Determine the [X, Y] coordinate at the center of the cell enclosing the given text.  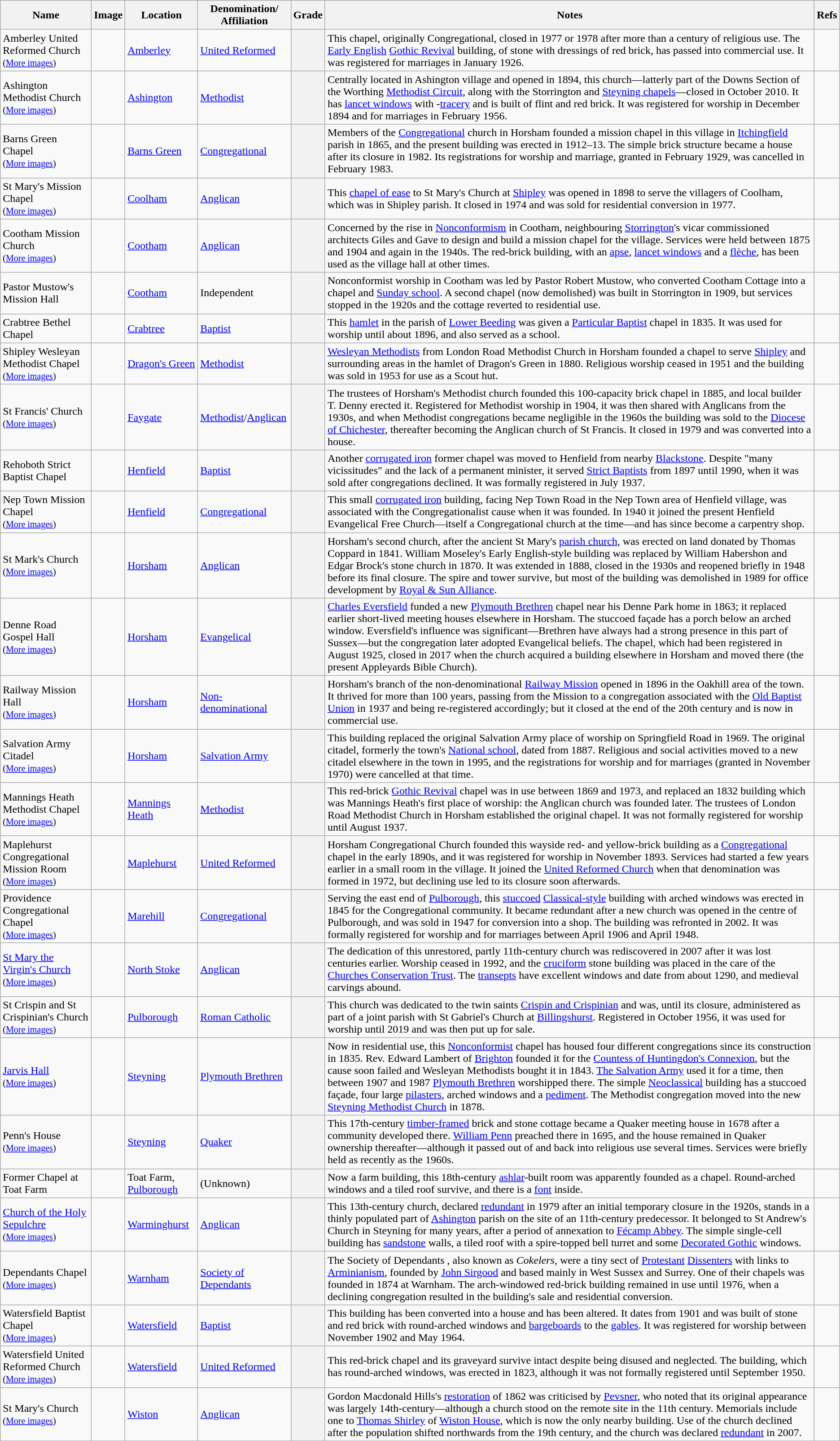
Quaker [244, 1142]
St Mary the Virgin's Church(More images) [46, 969]
Refs [827, 15]
Methodist/Anglican [244, 417]
Mannings Heath Methodist Chapel(More images) [46, 810]
Non-denominational [244, 703]
Church of the Holy Sepulchre(More images) [46, 1224]
Salvation Army Citadel(More images) [46, 756]
Denne Road Gospel Hall(More images) [46, 637]
Grade [308, 15]
Salvation Army [244, 756]
Amberley [162, 50]
Coolham [162, 198]
Barns Green Chapel(More images) [46, 151]
Mannings Heath [162, 810]
Watersfield Baptist Chapel(More images) [46, 1325]
Crabtree Bethel Chapel [46, 328]
Railway Mission Hall(More images) [46, 703]
Amberley United Reformed Church(More images) [46, 50]
North Stoke [162, 969]
Watersfield United Reformed Church(More images) [46, 1367]
Wiston [162, 1415]
Toat Farm, Pulborough [162, 1183]
Warnham [162, 1278]
Pastor Mustow's Mission Hall [46, 293]
Providence Congregational Chapel(More images) [46, 916]
Dragon's Green [162, 364]
Ashington [162, 98]
Notes [569, 15]
St Crispin and St Crispinian's Church(More images) [46, 1017]
Independent [244, 293]
Former Chapel at Toat Farm [46, 1183]
Society of Dependants [244, 1278]
Denomination/Affiliation [244, 15]
Location [162, 15]
Dependants Chapel(More images) [46, 1278]
Shipley Wesleyan Methodist Chapel(More images) [46, 364]
St Francis' Church(More images) [46, 417]
Name [46, 15]
Nep Town Mission Chapel(More images) [46, 512]
Crabtree [162, 328]
Faygate [162, 417]
Cootham Mission Church(More images) [46, 246]
Image [109, 15]
Barns Green [162, 151]
Marehill [162, 916]
Plymouth Brethren [244, 1076]
Roman Catholic [244, 1017]
Maplehurst Congregational Mission Room(More images) [46, 863]
Evangelical [244, 637]
Pulborough [162, 1017]
Maplehurst [162, 863]
Ashington Methodist Church(More images) [46, 98]
Rehoboth Strict Baptist Chapel [46, 470]
St Mary's Mission Chapel(More images) [46, 198]
Jarvis Hall(More images) [46, 1076]
Penn's House(More images) [46, 1142]
St Mary's Church(More images) [46, 1415]
(Unknown) [244, 1183]
St Mark's Church(More images) [46, 565]
Warminghurst [162, 1224]
